From the cell containing the given text, extract its center point as (x, y) coordinate. 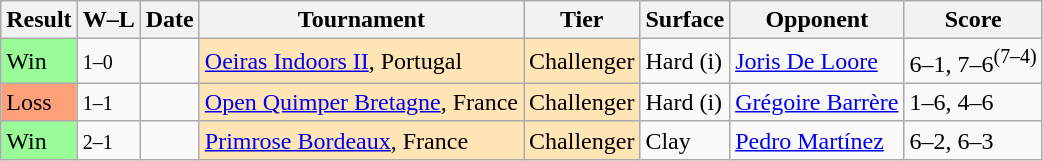
Surface (685, 20)
Clay (685, 140)
Date (170, 20)
6–1, 7–6(7–4) (973, 62)
Opponent (817, 20)
1–6, 4–6 (973, 102)
Primrose Bordeaux, France (361, 140)
Open Quimper Bretagne, France (361, 102)
6–2, 6–3 (973, 140)
Joris De Loore (817, 62)
Pedro Martínez (817, 140)
Tournament (361, 20)
Score (973, 20)
1–0 (108, 62)
1–1 (108, 102)
Tier (582, 20)
W–L (108, 20)
Loss (39, 102)
Grégoire Barrère (817, 102)
Result (39, 20)
Oeiras Indoors II, Portugal (361, 62)
2–1 (108, 140)
